Scan for the cell matching the given text and deliver its (x, y) coordinate at center. 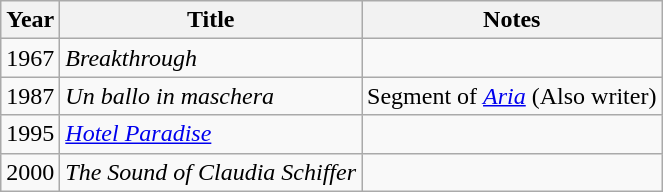
Un ballo in maschera (211, 96)
Hotel Paradise (211, 134)
Breakthrough (211, 58)
The Sound of Claudia Schiffer (211, 172)
Title (211, 20)
Notes (512, 20)
1967 (30, 58)
1995 (30, 134)
2000 (30, 172)
1987 (30, 96)
Year (30, 20)
Segment of Aria (Also writer) (512, 96)
